Search for the cell housing the specified text and yield its (x, y) center coordinate. 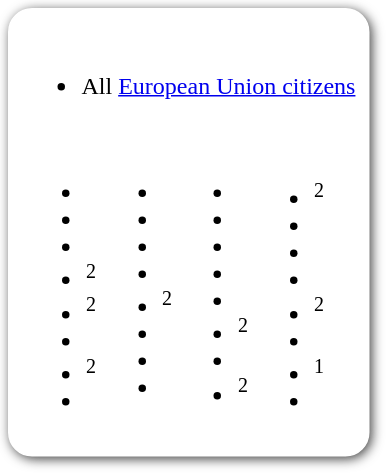
All European Union citizens 222 2 22 221 (188, 232)
22 (214, 282)
222 (60, 282)
2 (138, 282)
221 (290, 282)
